For the text-containing cell, return its midpoint in (X, Y) coordinate format. 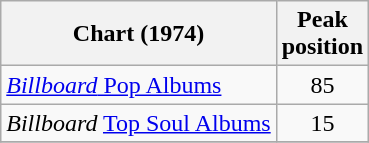
15 (322, 123)
Billboard Pop Albums (138, 85)
85 (322, 85)
Billboard Top Soul Albums (138, 123)
Chart (1974) (138, 34)
Peakposition (322, 34)
